Return the [x, y] coordinate for the center point of the cell that contains the specified text.  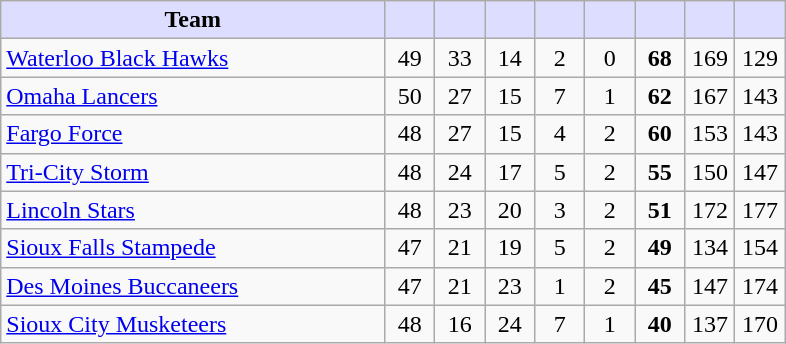
3 [560, 210]
16 [460, 324]
170 [760, 324]
Waterloo Black Hawks [193, 58]
Team [193, 20]
33 [460, 58]
154 [760, 248]
Tri-City Storm [193, 172]
129 [760, 58]
177 [760, 210]
45 [660, 286]
Fargo Force [193, 134]
Des Moines Buccaneers [193, 286]
68 [660, 58]
Sioux City Musketeers [193, 324]
51 [660, 210]
Sioux Falls Stampede [193, 248]
167 [710, 96]
134 [710, 248]
19 [510, 248]
55 [660, 172]
40 [660, 324]
0 [610, 58]
17 [510, 172]
14 [510, 58]
153 [710, 134]
Lincoln Stars [193, 210]
50 [410, 96]
20 [510, 210]
169 [710, 58]
60 [660, 134]
Omaha Lancers [193, 96]
150 [710, 172]
174 [760, 286]
172 [710, 210]
137 [710, 324]
4 [560, 134]
62 [660, 96]
